From the cell containing the given text, extract its center point as [X, Y] coordinate. 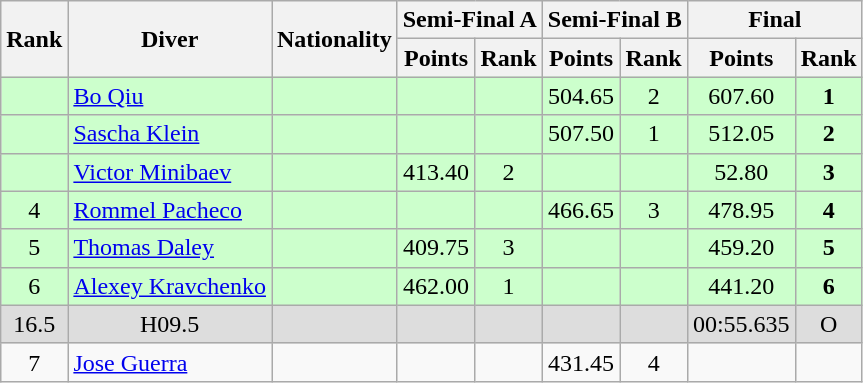
512.05 [741, 134]
607.60 [741, 96]
409.75 [436, 248]
Semi-Final B [614, 20]
Sascha Klein [170, 134]
Semi-Final A [470, 20]
O [828, 324]
Diver [170, 39]
431.45 [581, 362]
Nationality [335, 39]
Bo Qiu [170, 96]
16.5 [34, 324]
7 [34, 362]
H09.5 [170, 324]
Victor Minibaev [170, 172]
504.65 [581, 96]
Thomas Daley [170, 248]
52.80 [741, 172]
466.65 [581, 210]
478.95 [741, 210]
00:55.635 [741, 324]
441.20 [741, 286]
507.50 [581, 134]
459.20 [741, 248]
462.00 [436, 286]
413.40 [436, 172]
Final [774, 20]
Rommel Pacheco [170, 210]
Jose Guerra [170, 362]
Alexey Kravchenko [170, 286]
